Scan for the cell matching the given text and deliver its [X, Y] coordinate at center. 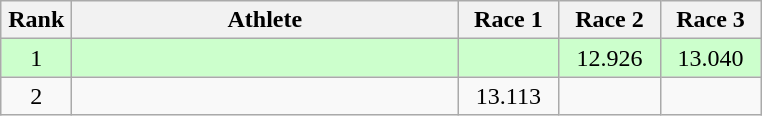
13.113 [508, 96]
Race 3 [710, 20]
Race 2 [610, 20]
13.040 [710, 58]
2 [36, 96]
Rank [36, 20]
12.926 [610, 58]
1 [36, 58]
Race 1 [508, 20]
Athlete [265, 20]
